Capture the cell that displays the provided text and extract its (x, y) central coordinate. 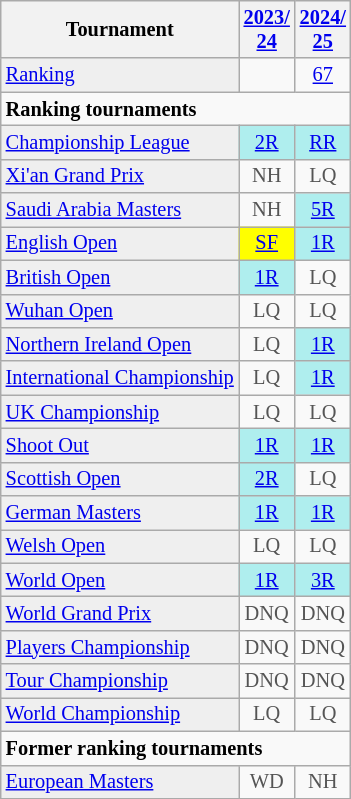
Players Championship (120, 647)
Former ranking tournaments (176, 748)
Ranking (120, 75)
Tour Championship (120, 681)
Xi'an Grand Prix (120, 176)
German Masters (120, 513)
UK Championship (120, 412)
Wuhan Open (120, 311)
Saudi Arabia Masters (120, 210)
RR (323, 142)
3R (323, 580)
Northern Ireland Open (120, 344)
European Masters (120, 782)
Welsh Open (120, 546)
2023/24 (267, 29)
WD (267, 782)
World Championship (120, 714)
Ranking tournaments (176, 109)
SF (267, 243)
Shoot Out (120, 445)
Tournament (120, 29)
British Open (120, 277)
Championship League (120, 142)
2024/25 (323, 29)
5R (323, 210)
67 (323, 75)
English Open (120, 243)
World Open (120, 580)
Scottish Open (120, 479)
World Grand Prix (120, 613)
International Championship (120, 378)
